Extract the [x, y] coordinate from the center of the cell holding the provided text.  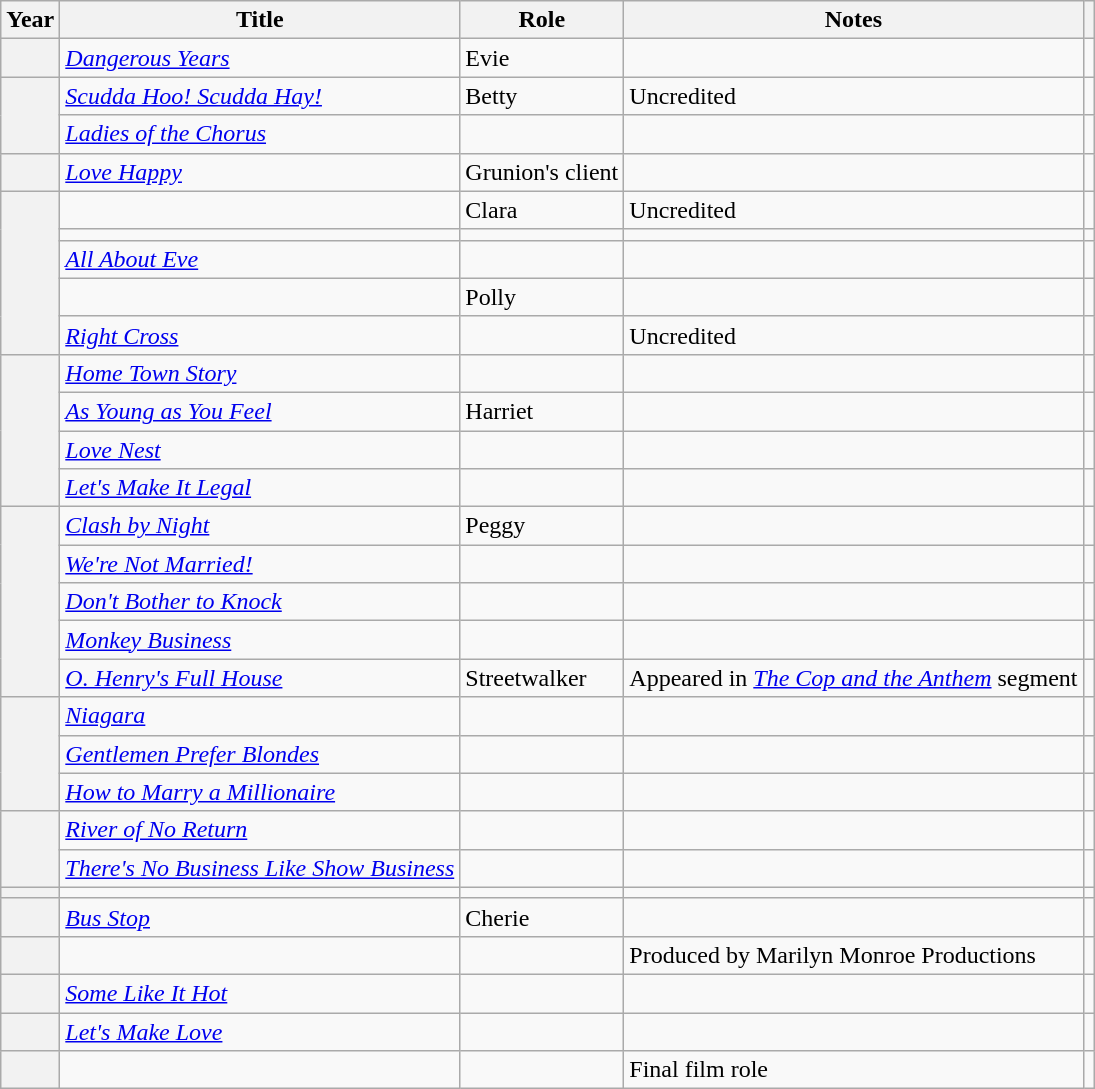
We're Not Married! [260, 564]
River of No Return [260, 830]
There's No Business Like Show Business [260, 868]
Love Happy [260, 172]
Scudda Hoo! Scudda Hay! [260, 96]
Harriet [542, 411]
Final film role [854, 1070]
Dangerous Years [260, 58]
Right Cross [260, 335]
Notes [854, 20]
Year [30, 20]
Appeared in The Cop and the Anthem segment [854, 678]
Niagara [260, 716]
O. Henry's Full House [260, 678]
Role [542, 20]
Produced by Marilyn Monroe Productions [854, 955]
Streetwalker [542, 678]
How to Marry a Millionaire [260, 792]
Ladies of the Chorus [260, 134]
Let's Make It Legal [260, 488]
Bus Stop [260, 917]
Evie [542, 58]
Home Town Story [260, 373]
Some Like It Hot [260, 993]
Betty [542, 96]
As Young as You Feel [260, 411]
Don't Bother to Knock [260, 602]
Peggy [542, 526]
Clara [542, 210]
Clash by Night [260, 526]
Gentlemen Prefer Blondes [260, 754]
All About Eve [260, 259]
Polly [542, 297]
Love Nest [260, 449]
Title [260, 20]
Cherie [542, 917]
Grunion's client [542, 172]
Let's Make Love [260, 1031]
Monkey Business [260, 640]
